Locate the cell with the specified text and output its (x, y) center coordinate. 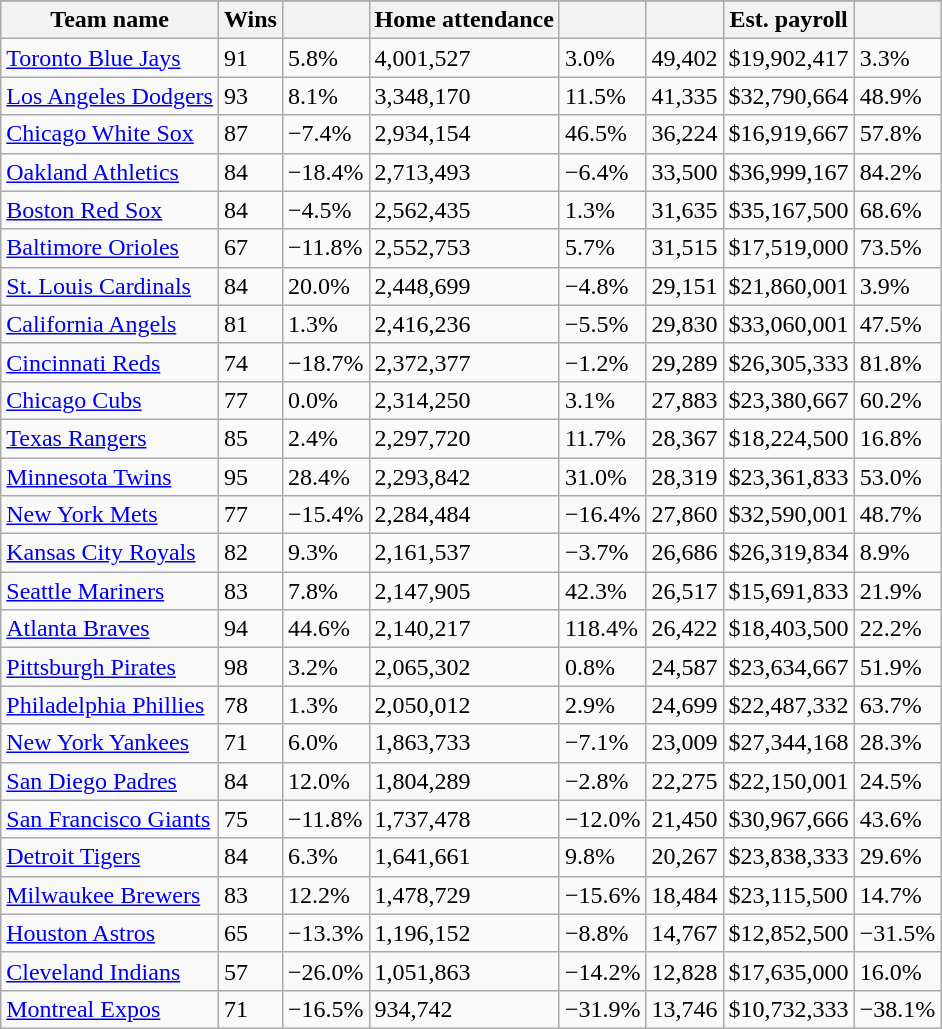
Home attendance (464, 20)
9.8% (602, 857)
−38.1% (898, 1009)
Montreal Expos (110, 1009)
16.0% (898, 971)
1,737,478 (464, 819)
$22,150,001 (788, 781)
24,699 (684, 705)
1,641,661 (464, 857)
−7.1% (602, 743)
44.6% (326, 629)
2,372,377 (464, 362)
−12.0% (602, 819)
8.9% (898, 553)
20,267 (684, 857)
Boston Red Sox (110, 210)
12.0% (326, 781)
51.9% (898, 667)
28.3% (898, 743)
2,552,753 (464, 248)
94 (250, 629)
$12,852,500 (788, 933)
29.6% (898, 857)
18,484 (684, 895)
$33,060,001 (788, 324)
22.2% (898, 629)
75 (250, 819)
49,402 (684, 58)
47.5% (898, 324)
20.0% (326, 286)
New York Mets (110, 515)
−1.2% (602, 362)
2,161,537 (464, 553)
Los Angeles Dodgers (110, 96)
43.6% (898, 819)
7.8% (326, 591)
26,422 (684, 629)
Minnesota Twins (110, 477)
23,009 (684, 743)
118.4% (602, 629)
81 (250, 324)
2,284,484 (464, 515)
−31.5% (898, 933)
2,293,842 (464, 477)
2,448,699 (464, 286)
2,050,012 (464, 705)
5.7% (602, 248)
$23,380,667 (788, 400)
29,151 (684, 286)
Wins (250, 20)
San Diego Padres (110, 781)
$19,902,417 (788, 58)
San Francisco Giants (110, 819)
27,860 (684, 515)
3.1% (602, 400)
$35,167,500 (788, 210)
3.3% (898, 58)
$16,919,667 (788, 134)
93 (250, 96)
13,746 (684, 1009)
24,587 (684, 667)
31,635 (684, 210)
$18,224,500 (788, 438)
Houston Astros (110, 933)
29,289 (684, 362)
−18.4% (326, 172)
53.0% (898, 477)
1,051,863 (464, 971)
91 (250, 58)
Est. payroll (788, 20)
11.7% (602, 438)
$22,487,332 (788, 705)
46.5% (602, 134)
3.0% (602, 58)
−8.8% (602, 933)
21,450 (684, 819)
−14.2% (602, 971)
22,275 (684, 781)
−26.0% (326, 971)
1,804,289 (464, 781)
−7.4% (326, 134)
31,515 (684, 248)
73.5% (898, 248)
2,065,302 (464, 667)
33,500 (684, 172)
$23,838,333 (788, 857)
Baltimore Orioles (110, 248)
2,562,435 (464, 210)
6.0% (326, 743)
2,416,236 (464, 324)
78 (250, 705)
Team name (110, 20)
Cincinnati Reds (110, 362)
2,297,720 (464, 438)
Pittsburgh Pirates (110, 667)
82 (250, 553)
11.5% (602, 96)
95 (250, 477)
27,883 (684, 400)
$18,403,500 (788, 629)
26,517 (684, 591)
−18.7% (326, 362)
60.2% (898, 400)
Atlanta Braves (110, 629)
48.7% (898, 515)
−4.5% (326, 210)
28,319 (684, 477)
2,147,905 (464, 591)
26,686 (684, 553)
2,140,217 (464, 629)
New York Yankees (110, 743)
36,224 (684, 134)
−15.6% (602, 895)
8.1% (326, 96)
Milwaukee Brewers (110, 895)
Chicago Cubs (110, 400)
$10,732,333 (788, 1009)
−16.5% (326, 1009)
Toronto Blue Jays (110, 58)
−6.4% (602, 172)
12.2% (326, 895)
14.7% (898, 895)
2.4% (326, 438)
87 (250, 134)
16.8% (898, 438)
63.7% (898, 705)
85 (250, 438)
9.3% (326, 553)
Detroit Tigers (110, 857)
Seattle Mariners (110, 591)
14,767 (684, 933)
California Angels (110, 324)
$32,590,001 (788, 515)
24.5% (898, 781)
2,934,154 (464, 134)
48.9% (898, 96)
−31.9% (602, 1009)
−16.4% (602, 515)
0.8% (602, 667)
41,335 (684, 96)
$23,361,833 (788, 477)
98 (250, 667)
Chicago White Sox (110, 134)
81.8% (898, 362)
$30,967,666 (788, 819)
2,314,250 (464, 400)
28,367 (684, 438)
$23,634,667 (788, 667)
21.9% (898, 591)
5.8% (326, 58)
3.9% (898, 286)
St. Louis Cardinals (110, 286)
57 (250, 971)
−15.4% (326, 515)
2,713,493 (464, 172)
67 (250, 248)
4,001,527 (464, 58)
12,828 (684, 971)
−2.8% (602, 781)
−13.3% (326, 933)
$15,691,833 (788, 591)
74 (250, 362)
84.2% (898, 172)
934,742 (464, 1009)
29,830 (684, 324)
Texas Rangers (110, 438)
−3.7% (602, 553)
Philadelphia Phillies (110, 705)
28.4% (326, 477)
1,863,733 (464, 743)
31.0% (602, 477)
Kansas City Royals (110, 553)
57.8% (898, 134)
Cleveland Indians (110, 971)
$36,999,167 (788, 172)
68.6% (898, 210)
$26,319,834 (788, 553)
2.9% (602, 705)
3.2% (326, 667)
$23,115,500 (788, 895)
0.0% (326, 400)
1,196,152 (464, 933)
−5.5% (602, 324)
3,348,170 (464, 96)
Oakland Athletics (110, 172)
$27,344,168 (788, 743)
$26,305,333 (788, 362)
42.3% (602, 591)
−4.8% (602, 286)
$21,860,001 (788, 286)
1,478,729 (464, 895)
6.3% (326, 857)
65 (250, 933)
$17,519,000 (788, 248)
$32,790,664 (788, 96)
$17,635,000 (788, 971)
